Find where the given text appears and provide that cell's center as [X, Y] coordinate. 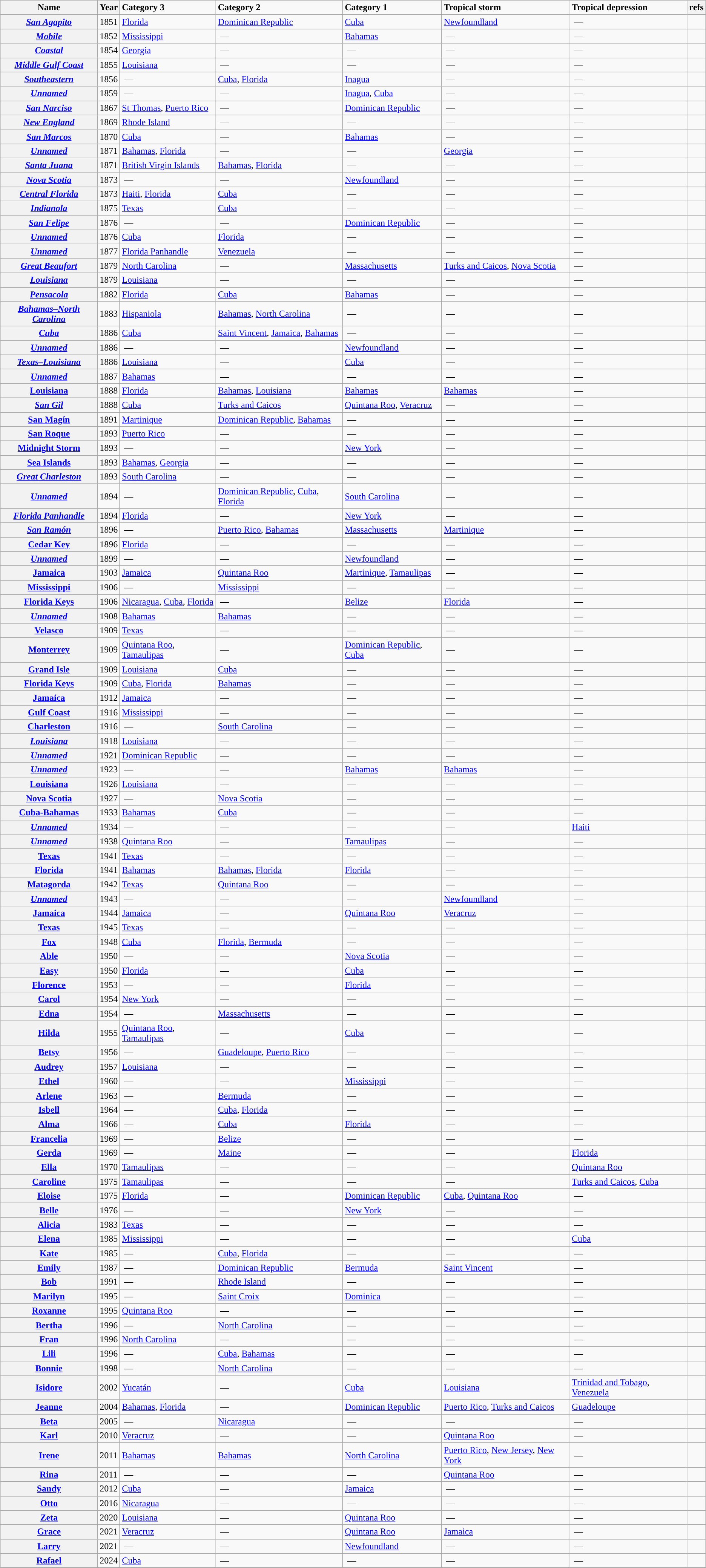
Sandy [49, 1489]
Puerto Rico, Turks and Caicos [505, 1407]
Haiti, Florida [168, 194]
1877 [109, 251]
1891 [109, 420]
San Agapito [49, 22]
Matagorda [49, 884]
Dominican Republic, Bahamas [279, 420]
1852 [109, 36]
Category 2 [279, 8]
Carol [49, 999]
Rina [49, 1475]
Fran [49, 1339]
Able [49, 956]
2005 [109, 1421]
1921 [109, 755]
St Thomas, Puerto Rico [168, 108]
Dominica [392, 1296]
Santa Juana [49, 165]
Dominican Republic, Cuba, Florida [279, 496]
2020 [109, 1517]
Francelia [49, 1139]
Texas–Louisiana [49, 362]
Coastal [49, 51]
Guadeloupe [628, 1407]
Midnight Storm [49, 448]
1869 [109, 122]
Puerto Rico [168, 434]
Arlene [49, 1095]
Isbell [49, 1110]
Quintana Roo, Veracruz [392, 405]
Cuba, Quintana Roo [505, 1196]
Puerto Rico, Bahamas [279, 530]
1970 [109, 1167]
1923 [109, 770]
Belle [49, 1210]
Turks and Caicos [279, 405]
Saint Croix [279, 1296]
Martinique, Tamaulipas [392, 573]
1938 [109, 841]
Hilda [49, 1033]
1899 [109, 559]
1867 [109, 108]
2016 [109, 1503]
Caroline [49, 1182]
Easy [49, 971]
San Magín [49, 420]
Tropical depression [628, 8]
1998 [109, 1368]
1933 [109, 813]
1955 [109, 1033]
Cedar Key [49, 544]
2024 [109, 1560]
British Virgin Islands [168, 165]
refs [696, 8]
Cuba-Bahamas [49, 813]
1870 [109, 136]
Larry [49, 1546]
Bonnie [49, 1368]
1856 [109, 79]
Yucatán [168, 1388]
Venezuela [279, 251]
Marilyn [49, 1296]
Audrey [49, 1067]
1943 [109, 899]
Roxanne [49, 1311]
1875 [109, 208]
1957 [109, 1067]
Great Beaufort [49, 266]
Bahamas–North Carolina [49, 314]
Gerda [49, 1153]
Alicia [49, 1225]
Year [109, 8]
1912 [109, 698]
San Narciso [49, 108]
Edna [49, 1014]
Betsy [49, 1052]
Karl [49, 1436]
San Ramón [49, 530]
Name [49, 8]
1851 [109, 22]
Middle Gulf Coast [49, 65]
2002 [109, 1388]
Ethel [49, 1081]
Saint Vincent [505, 1268]
Southeastern [49, 79]
Irene [49, 1455]
Bahamas, Louisiana [279, 390]
1960 [109, 1081]
Eloise [49, 1196]
1942 [109, 884]
Nicaragua, Cuba, Florida [168, 602]
Alma [49, 1124]
Lili [49, 1354]
2004 [109, 1407]
1945 [109, 928]
1963 [109, 1095]
1918 [109, 741]
Turks and Caicos, Cuba [628, 1182]
Maine [279, 1153]
Trinidad and Tobago, Venezuela [628, 1388]
Sea Islands [49, 462]
1944 [109, 913]
1859 [109, 93]
Mobile [49, 36]
Puerto Rico, New Jersey, New York [505, 1455]
1882 [109, 294]
1926 [109, 784]
Inagua, Cuba [392, 93]
Great Charleston [49, 477]
Bob [49, 1282]
San Gil [49, 405]
Category 3 [168, 8]
Otto [49, 1503]
San Marcos [49, 136]
Bahamas, North Carolina [279, 314]
1964 [109, 1110]
Charleston [49, 727]
Guadeloupe, Puerto Rico [279, 1052]
Emily [49, 1268]
1903 [109, 573]
Grace [49, 1532]
Pensacola [49, 294]
1948 [109, 942]
Grand Isle [49, 669]
Saint Vincent, Jamaica, Bahamas [279, 333]
Hispaniola [168, 314]
Fox [49, 942]
1854 [109, 51]
Elena [49, 1239]
Gulf Coast [49, 712]
Dominican Republic, Cuba [392, 650]
Florence [49, 985]
San Felipe [49, 223]
1883 [109, 314]
San Roque [49, 434]
1934 [109, 827]
Monterrey [49, 650]
Category 1 [392, 8]
1908 [109, 616]
1983 [109, 1225]
Indianola [49, 208]
Rafael [49, 1560]
1855 [109, 65]
New England [49, 122]
Ella [49, 1167]
1966 [109, 1124]
Beta [49, 1421]
Kate [49, 1253]
1987 [109, 1268]
Zeta [49, 1517]
1976 [109, 1210]
1887 [109, 376]
2010 [109, 1436]
Isidore [49, 1388]
Cuba, Bahamas [279, 1354]
Bahamas, Georgia [168, 462]
Turks and Caicos, Nova Scotia [505, 266]
Jeanne [49, 1407]
1953 [109, 985]
1991 [109, 1282]
Velasco [49, 630]
Central Florida [49, 194]
Florida, Bermuda [279, 942]
Bertha [49, 1325]
Inagua [392, 79]
Haiti [628, 827]
Tropical storm [505, 8]
1927 [109, 798]
2012 [109, 1489]
1956 [109, 1052]
